Extract the [x, y] coordinate from the center of the cell holding the provided text.  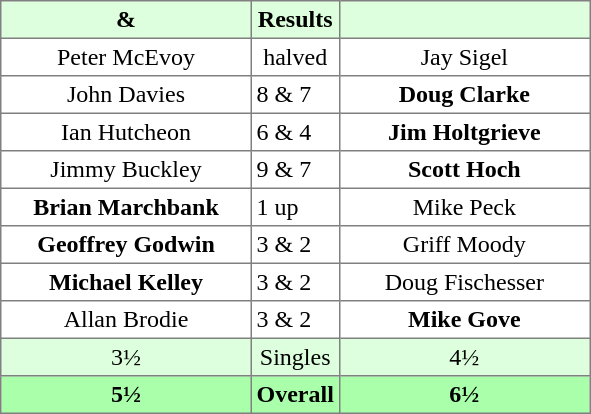
Brian Marchbank [126, 207]
4½ [464, 357]
Jay Sigel [464, 57]
Mike Gove [464, 320]
John Davies [126, 95]
& [126, 20]
Griff Moody [464, 245]
Overall [295, 395]
Doug Fischesser [464, 282]
Doug Clarke [464, 95]
Geoffrey Godwin [126, 245]
3½ [126, 357]
Singles [295, 357]
Jim Holtgrieve [464, 132]
5½ [126, 395]
Jimmy Buckley [126, 170]
Allan Brodie [126, 320]
Peter McEvoy [126, 57]
halved [295, 57]
Ian Hutcheon [126, 132]
Scott Hoch [464, 170]
1 up [295, 207]
Mike Peck [464, 207]
9 & 7 [295, 170]
6 & 4 [295, 132]
8 & 7 [295, 95]
Results [295, 20]
6½ [464, 395]
Michael Kelley [126, 282]
